Search for the cell housing the specified text and yield its [X, Y] center coordinate. 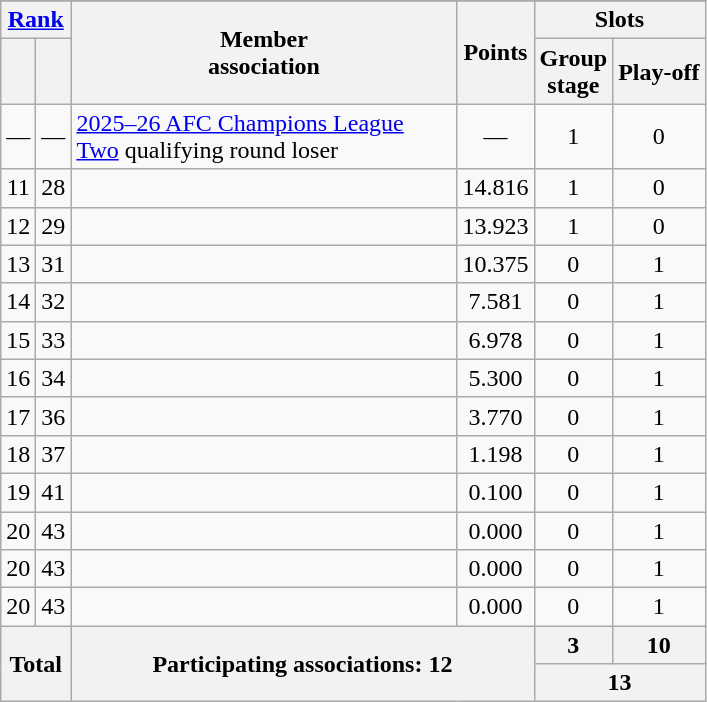
32 [54, 302]
13.923 [496, 226]
Points [496, 52]
Memberassociation [264, 52]
1.198 [496, 454]
12 [18, 226]
14 [18, 302]
5.300 [496, 378]
14.816 [496, 188]
Play-off [659, 72]
6.978 [496, 340]
15 [18, 340]
18 [18, 454]
16 [18, 378]
19 [18, 492]
28 [54, 188]
11 [18, 188]
37 [54, 454]
10.375 [496, 264]
34 [54, 378]
3 [574, 645]
Participating associations: 12 [302, 664]
Total [36, 664]
36 [54, 416]
0.100 [496, 492]
7.581 [496, 302]
Rank [36, 20]
29 [54, 226]
10 [659, 645]
41 [54, 492]
2025–26 AFC Champions League Two qualifying round loser [264, 136]
31 [54, 264]
Slots [620, 20]
Groupstage [574, 72]
3.770 [496, 416]
33 [54, 340]
17 [18, 416]
